Determine the [x, y] coordinate at the center of the cell enclosing the given text.  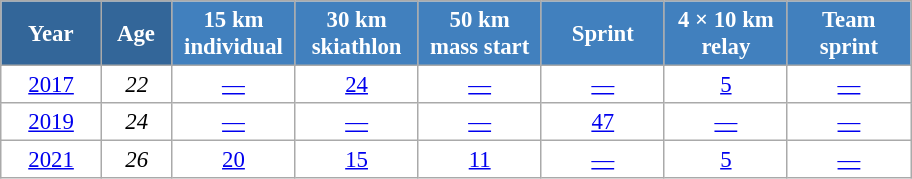
Sprint [602, 34]
47 [602, 122]
26 [136, 160]
30 km skiathlon [356, 34]
15 km individual [234, 34]
Team sprint [848, 34]
Age [136, 34]
2017 [52, 85]
20 [234, 160]
4 × 10 km relay [726, 34]
11 [480, 160]
22 [136, 85]
2021 [52, 160]
15 [356, 160]
Year [52, 34]
50 km mass start [480, 34]
2019 [52, 122]
